Return the [X, Y] coordinate for the center point of the cell that contains the specified text.  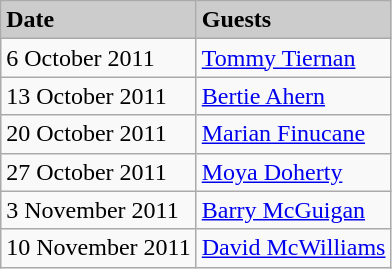
Date [98, 20]
20 October 2011 [98, 134]
David McWilliams [294, 248]
13 October 2011 [98, 96]
Guests [294, 20]
10 November 2011 [98, 248]
Moya Doherty [294, 172]
6 October 2011 [98, 58]
Marian Finucane [294, 134]
27 October 2011 [98, 172]
Tommy Tiernan [294, 58]
Barry McGuigan [294, 210]
Bertie Ahern [294, 96]
3 November 2011 [98, 210]
